Detect which cell encompasses the target text, then output its (X, Y) center coordinate. 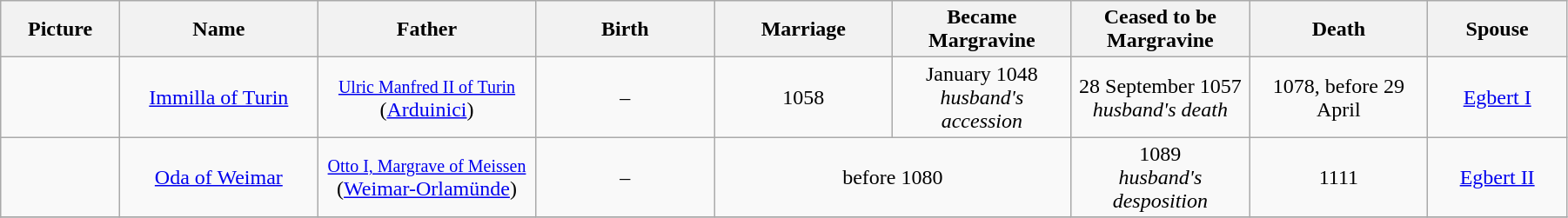
Ceased to be Margravine (1161, 30)
Ulric Manfred II of Turin(Arduinici) (426, 97)
Became Margravine (982, 30)
1111 (1338, 177)
Picture (61, 30)
28 September 1057husband's death (1161, 97)
Birth (625, 30)
Immilla of Turin (218, 97)
January 1048husband's accession (982, 97)
Egbert II (1498, 177)
Egbert I (1498, 97)
before 1080 (893, 177)
Otto I, Margrave of Meissen(Weimar-Orlamünde) (426, 177)
1058 (804, 97)
Marriage (804, 30)
1078, before 29 April (1338, 97)
Death (1338, 30)
Oda of Weimar (218, 177)
1089husband's desposition (1161, 177)
Father (426, 30)
Name (218, 30)
Spouse (1498, 30)
